Find where the given text appears and provide that cell's center as (x, y) coordinate. 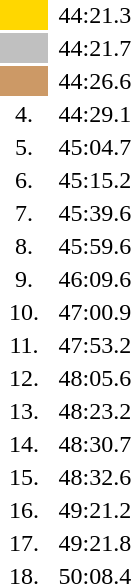
7. (24, 213)
6. (24, 180)
10. (24, 312)
8. (24, 246)
17. (24, 543)
16. (24, 510)
5. (24, 147)
14. (24, 444)
12. (24, 378)
13. (24, 411)
15. (24, 477)
9. (24, 279)
4. (24, 114)
11. (24, 345)
